Determine the [x, y] coordinate at the center of the cell enclosing the given text.  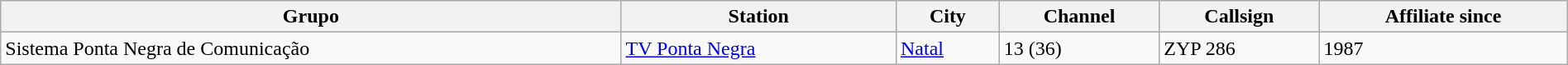
Sistema Ponta Negra de Comunicação [311, 48]
City [948, 17]
Station [758, 17]
13 (36) [1079, 48]
Affiliate since [1443, 17]
TV Ponta Negra [758, 48]
Callsign [1239, 17]
ZYP 286 [1239, 48]
Grupo [311, 17]
Channel [1079, 17]
Natal [948, 48]
1987 [1443, 48]
